For the text-containing cell, return its midpoint in [x, y] coordinate format. 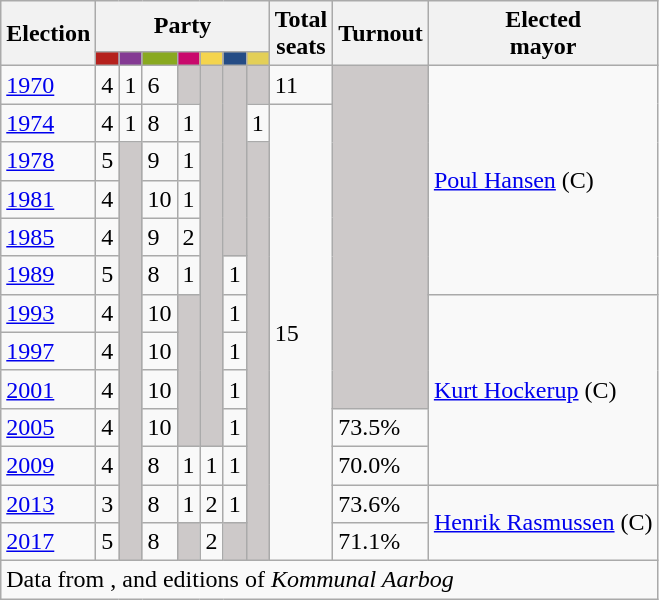
11 [301, 85]
1981 [48, 199]
Election [48, 34]
1978 [48, 161]
6 [160, 85]
Henrik Rasmussen (C) [543, 522]
Data from , and editions of Kommunal Aarbog [330, 580]
2005 [48, 427]
73.6% [381, 503]
2009 [48, 465]
3 [108, 503]
1993 [48, 313]
Totalseats [301, 34]
1997 [48, 351]
1974 [48, 123]
2017 [48, 542]
Poul Hansen (C) [543, 180]
Electedmayor [543, 34]
1970 [48, 85]
1989 [48, 275]
73.5% [381, 427]
Party [182, 26]
2001 [48, 389]
71.1% [381, 542]
Kurt Hockerup (C) [543, 389]
Turnout [381, 34]
15 [301, 332]
2013 [48, 503]
1985 [48, 237]
70.0% [381, 465]
